Find where the given text appears and provide that cell's center as [x, y] coordinate. 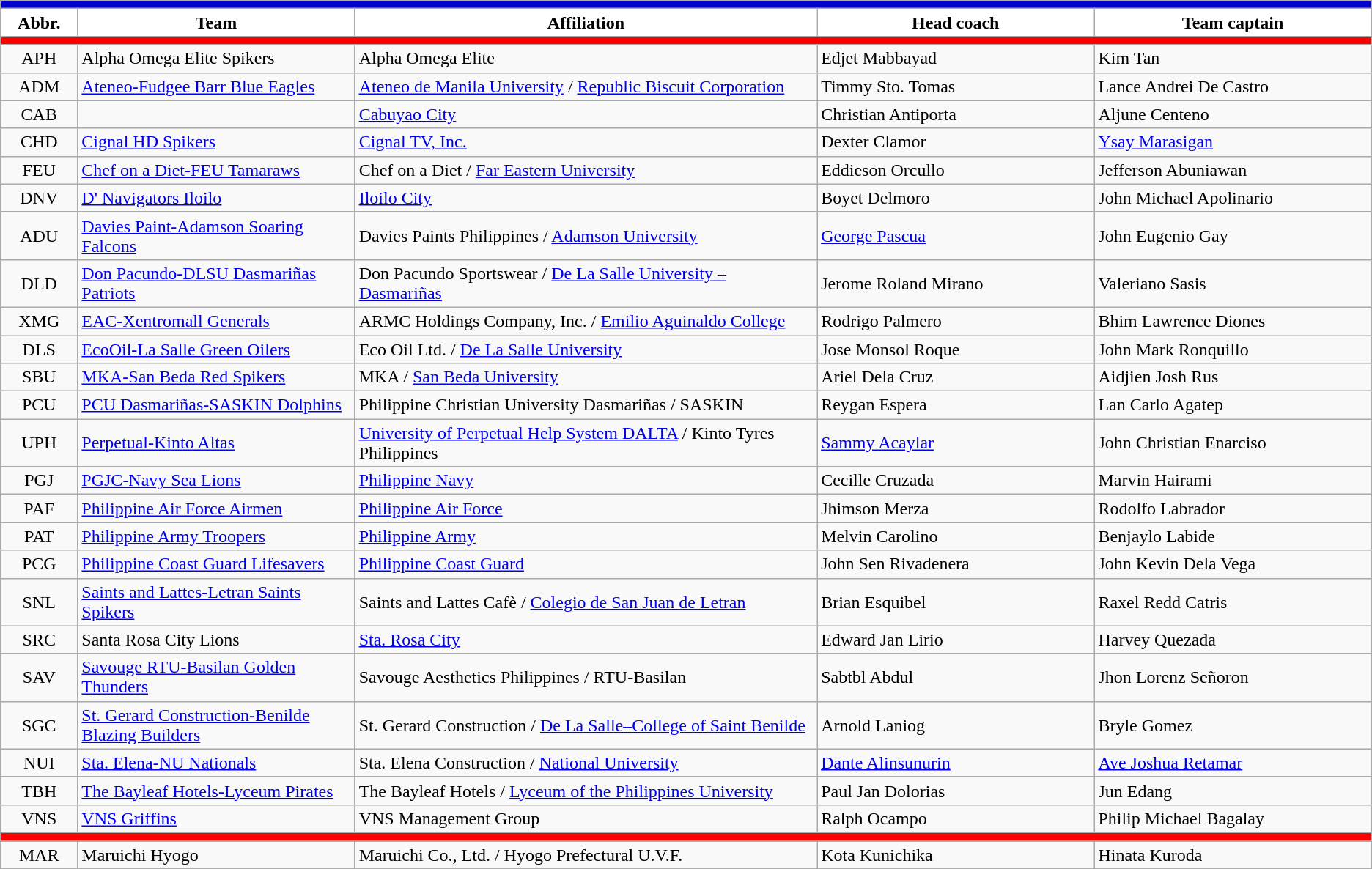
DNV [40, 198]
Harvey Quezada [1233, 640]
PCU Dasmariñas-SASKIN Dolphins [216, 405]
PGJ [40, 481]
EcoOil-La Salle Green Oilers [216, 350]
Sta. Rosa City [586, 640]
Team captain [1233, 23]
Benjaylo Labide [1233, 536]
Alpha Omega Elite [586, 59]
Santa Rosa City Lions [216, 640]
Philippine Air Force [586, 509]
Head coach [956, 23]
Davies Paint-Adamson Soaring Falcons [216, 236]
APH [40, 59]
ADU [40, 236]
The Bayleaf Hotels / Lyceum of the Philippines University [586, 791]
Chef on a Diet-FEU Tamaraws [216, 170]
Philippine Air Force Airmen [216, 509]
John Christian Enarciso [1233, 443]
Arnold Laniog [956, 725]
George Pascua [956, 236]
Sta. Elena-NU Nationals [216, 763]
Sammy Acaylar [956, 443]
Marvin Hairami [1233, 481]
Sta. Elena Construction / National University [586, 763]
Bryle Gomez [1233, 725]
MKA / San Beda University [586, 377]
ADM [40, 86]
PAF [40, 509]
MAR [40, 855]
XMG [40, 321]
Jun Edang [1233, 791]
Kim Tan [1233, 59]
Alpha Omega Elite Spikers [216, 59]
Maruichi Co., Ltd. / Hyogo Prefectural U.V.F. [586, 855]
St. Gerard Construction-Benilde Blazing Builders [216, 725]
John Sen Rivadenera [956, 564]
Bhim Lawrence Diones [1233, 321]
Savouge Aesthetics Philippines / RTU-Basilan [586, 677]
Boyet Delmoro [956, 198]
Davies Paints Philippines / Adamson University [586, 236]
SAV [40, 677]
Ariel Dela Cruz [956, 377]
Reygan Espera [956, 405]
CAB [40, 114]
Ateneo de Manila University / Republic Biscuit Corporation [586, 86]
Cabuyao City [586, 114]
Cignal TV, Inc. [586, 142]
Lan Carlo Agatep [1233, 405]
Lance Andrei De Castro [1233, 86]
Affiliation [586, 23]
Don Pacundo Sportswear / De La Salle University – Dasmariñas [586, 283]
Melvin Carolino [956, 536]
Jose Monsol Roque [956, 350]
FEU [40, 170]
UPH [40, 443]
Brian Esquibel [956, 602]
DLD [40, 283]
Cecille Cruzada [956, 481]
Sabtbl Abdul [956, 677]
Rodrigo Palmero [956, 321]
VNS Management Group [586, 818]
Iloilo City [586, 198]
TBH [40, 791]
John Kevin Dela Vega [1233, 564]
Christian Antiporta [956, 114]
Jefferson Abuniawan [1233, 170]
Jerome Roland Mirano [956, 283]
Team [216, 23]
NUI [40, 763]
Philippine Christian University Dasmariñas / SASKIN [586, 405]
Saints and Lattes Cafè / Colegio de San Juan de Letran [586, 602]
Saints and Lattes-Letran Saints Spikers [216, 602]
MKA-San Beda Red Spikers [216, 377]
ARMC Holdings Company, Inc. / Emilio Aguinaldo College [586, 321]
Edjet Mabbayad [956, 59]
Ysay Marasigan [1233, 142]
SNL [40, 602]
Chef on a Diet / Far Eastern University [586, 170]
John Eugenio Gay [1233, 236]
EAC-Xentromall Generals [216, 321]
Don Pacundo-DLSU Dasmariñas Patriots [216, 283]
Timmy Sto. Tomas [956, 86]
Aljune Centeno [1233, 114]
Dante Alinsunurin [956, 763]
Philippine Army Troopers [216, 536]
Abbr. [40, 23]
St. Gerard Construction / De La Salle–College of Saint Benilde [586, 725]
John Michael Apolinario [1233, 198]
Rodolfo Labrador [1233, 509]
Jhimson Merza [956, 509]
VNS Griffins [216, 818]
John Mark Ronquillo [1233, 350]
Eco Oil Ltd. / De La Salle University [586, 350]
Maruichi Hyogo [216, 855]
SGC [40, 725]
SRC [40, 640]
Philip Michael Bagalay [1233, 818]
Philippine Coast Guard Lifesavers [216, 564]
Dexter Clamor [956, 142]
Valeriano Sasis [1233, 283]
University of Perpetual Help System DALTA / Kinto Tyres Philippines [586, 443]
Aidjien Josh Rus [1233, 377]
Savouge RTU-Basilan Golden Thunders [216, 677]
PCU [40, 405]
PCG [40, 564]
Cignal HD Spikers [216, 142]
Philippine Army [586, 536]
PAT [40, 536]
Eddieson Orcullo [956, 170]
VNS [40, 818]
Hinata Kuroda [1233, 855]
Philippine Navy [586, 481]
SBU [40, 377]
Ave Joshua Retamar [1233, 763]
Jhon Lorenz Señoron [1233, 677]
Paul Jan Dolorias [956, 791]
Perpetual-Kinto Altas [216, 443]
Kota Kunichika [956, 855]
D' Navigators Iloilo [216, 198]
CHD [40, 142]
PGJC-Navy Sea Lions [216, 481]
Philippine Coast Guard [586, 564]
Ateneo-Fudgee Barr Blue Eagles [216, 86]
Ralph Ocampo [956, 818]
DLS [40, 350]
The Bayleaf Hotels-Lyceum Pirates [216, 791]
Edward Jan Lirio [956, 640]
Raxel Redd Catris [1233, 602]
